For the text-containing cell, return its midpoint in (X, Y) coordinate format. 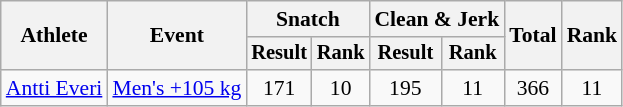
Athlete (54, 36)
Antti Everi (54, 88)
Total (532, 36)
Snatch (308, 19)
Clean & Jerk (436, 19)
10 (341, 88)
Event (176, 36)
Men's +105 kg (176, 88)
366 (532, 88)
171 (279, 88)
195 (405, 88)
